Return the [X, Y] coordinate for the center point of the cell that contains the specified text.  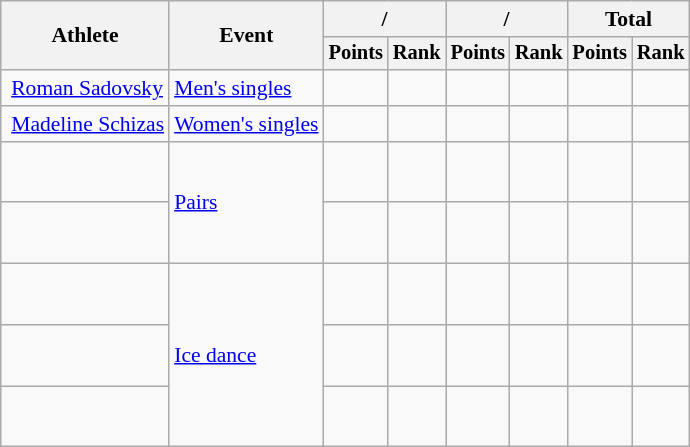
Roman Sadovsky [85, 88]
Madeline Schizas [85, 124]
Ice dance [246, 356]
Pairs [246, 203]
Women's singles [246, 124]
Total [629, 19]
Event [246, 36]
Men's singles [246, 88]
Athlete [85, 36]
